Provide the (x, y) coordinate of the cell's center where the given text is located.  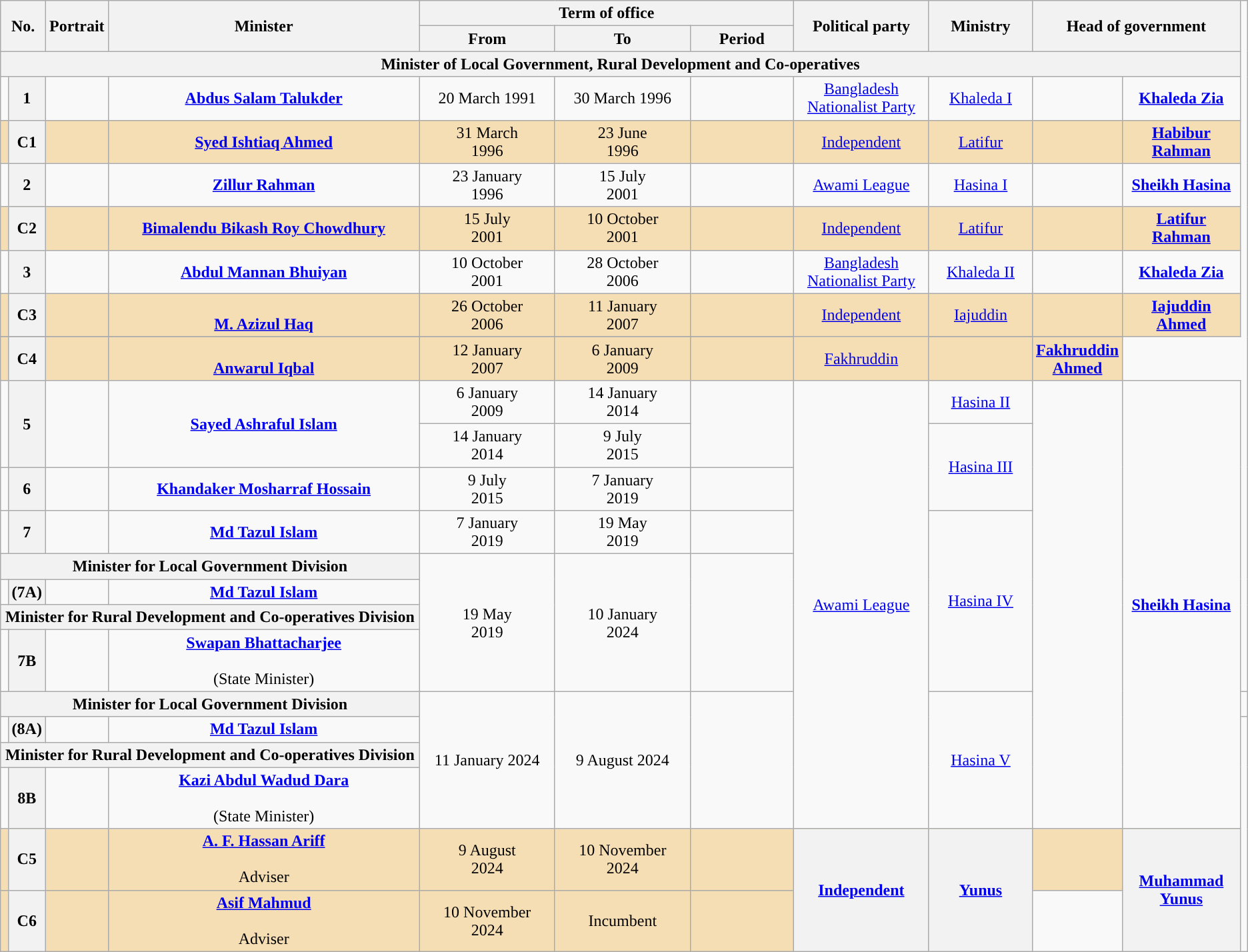
Ministry (980, 26)
C3 (27, 315)
20 March 1991 (487, 99)
(7A) (27, 592)
23 January1996 (487, 185)
Hasina II (980, 401)
C1 (27, 141)
Minister of Local Government, Rural Development and Co-operatives (620, 64)
11 January 2024 (487, 760)
26 October2006 (487, 315)
C4 (27, 359)
9 August2024 (487, 859)
Yunus (980, 890)
From (487, 39)
Habibur Rahman (1181, 141)
Minister (264, 26)
Kazi Abdul Wadud Dara(State Minister) (264, 798)
Head of government (1136, 26)
Iajuddin (980, 315)
7B (27, 661)
Bimalendu Bikash Roy Chowdhury (264, 228)
Hasina III (980, 467)
No. (23, 26)
7 (27, 532)
Latifur Rahman (1181, 228)
Zillur Rahman (264, 185)
2 (27, 185)
(8A) (27, 729)
Abdus Salam Talukder (264, 99)
Anwarul Iqbal (264, 359)
Swapan Bhattacharjee(State Minister) (264, 661)
C6 (27, 921)
23 June1996 (623, 141)
Hasina IV (980, 601)
Incumbent (623, 921)
Hasina V (980, 760)
9 August 2024 (623, 760)
Muhammad Yunus (1181, 890)
Abdul Mannan Bhuiyan (264, 272)
To (623, 39)
Khaleda II (980, 272)
Syed Ishtiaq Ahmed (264, 141)
31 March1996 (487, 141)
Iajuddin Ahmed (1181, 315)
Khandaker Mosharraf Hossain (264, 488)
1 (27, 99)
A. F. Hassan AriffAdviser (264, 859)
Asif MahmudAdviser (264, 921)
11 January2007 (623, 315)
5 (27, 423)
8B (27, 798)
C5 (27, 859)
Period (741, 39)
Portrait (77, 26)
10 January2024 (623, 623)
Term of office (607, 13)
M. Azizul Haq (264, 315)
Fakhruddin (861, 359)
Hasina I (980, 185)
3 (27, 272)
Political party (861, 26)
6 (27, 488)
Khaleda I (980, 99)
12 January2007 (487, 359)
30 March 1996 (623, 99)
Sayed Ashraful Islam (264, 423)
Fakhruddin Ahmed (1077, 359)
28 October2006 (623, 272)
C2 (27, 228)
